Return [x, y] of the center of cell containing provided text 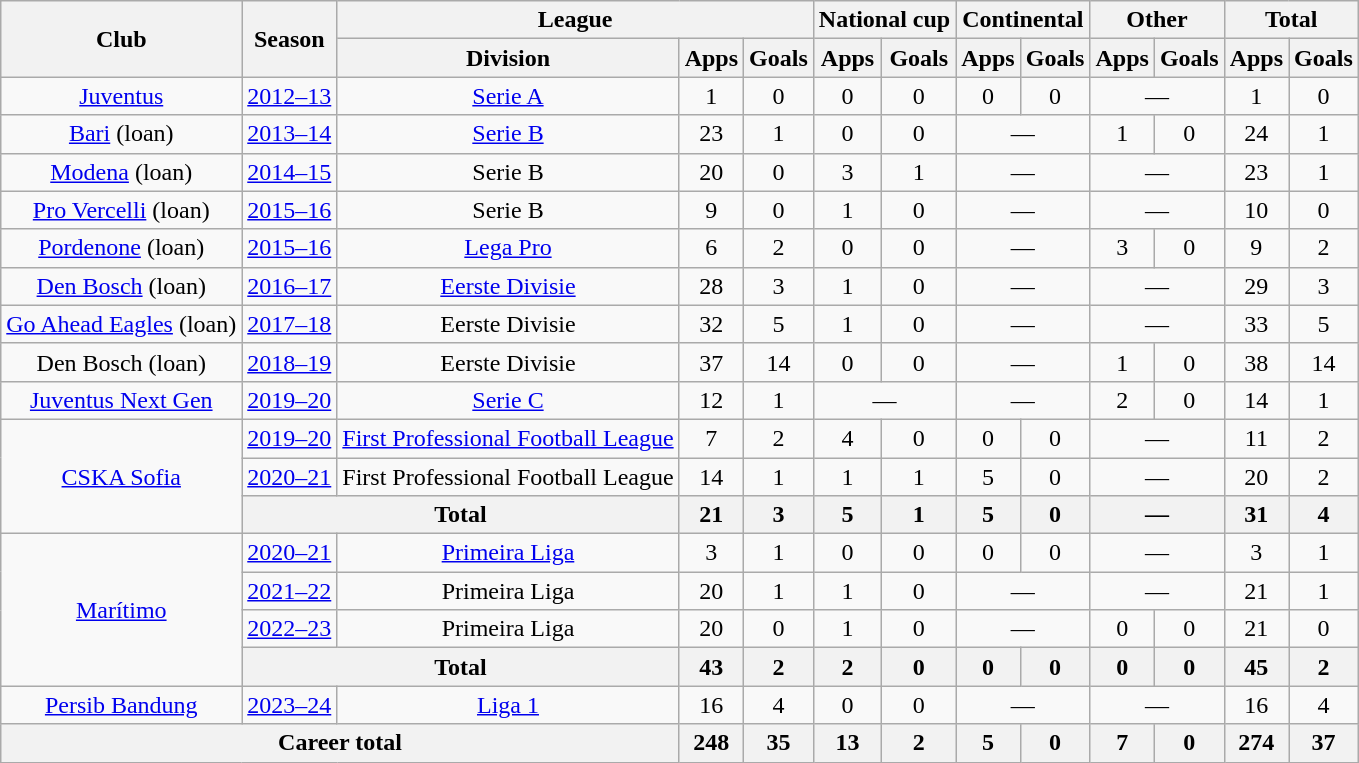
CSKA Sofia [122, 476]
2016–17 [290, 286]
248 [711, 743]
2018–19 [290, 362]
Bari (loan) [122, 134]
10 [1256, 210]
13 [847, 743]
43 [711, 667]
Juventus [122, 96]
38 [1256, 362]
Career total [340, 743]
League [576, 20]
274 [1256, 743]
Go Ahead Eagles (loan) [122, 324]
Continental [1023, 20]
Pro Vercelli (loan) [122, 210]
Modena (loan) [122, 172]
35 [779, 743]
National cup [884, 20]
Division [508, 58]
32 [711, 324]
2017–18 [290, 324]
12 [711, 400]
Juventus Next Gen [122, 400]
Marítimo [122, 610]
29 [1256, 286]
Serie C [508, 400]
11 [1256, 438]
2014–15 [290, 172]
Liga 1 [508, 705]
Pordenone (loan) [122, 248]
2021–22 [290, 591]
33 [1256, 324]
45 [1256, 667]
Other [1157, 20]
31 [1256, 515]
2013–14 [290, 134]
6 [711, 248]
Season [290, 39]
2012–13 [290, 96]
28 [711, 286]
Club [122, 39]
Lega Pro [508, 248]
Persib Bandung [122, 705]
Serie A [508, 96]
2022–23 [290, 629]
2023–24 [290, 705]
24 [1256, 134]
